Provide the [x, y] coordinate of the cell's center where the given text is located.  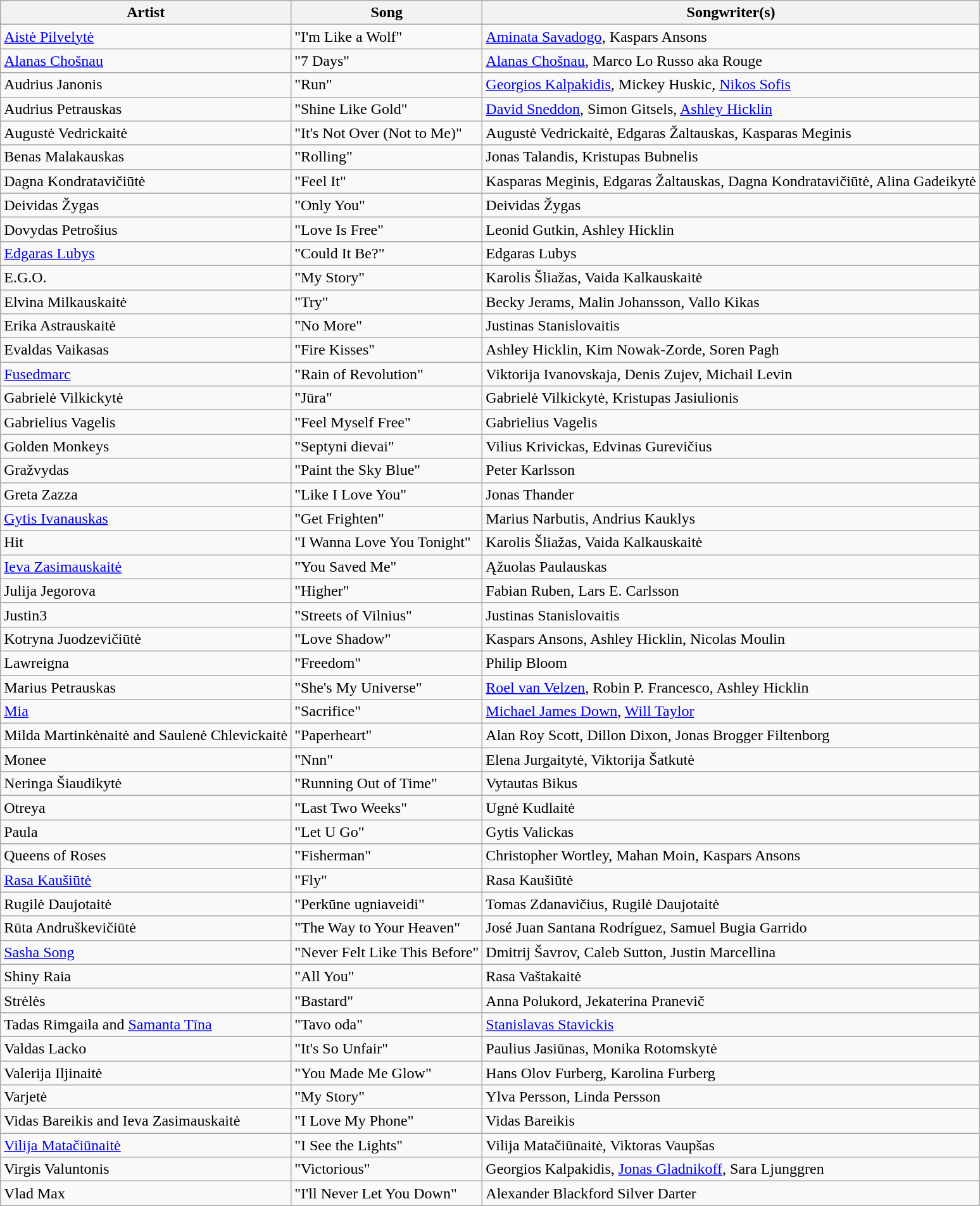
Vytautas Bikus [731, 784]
Alanas Chošnau [146, 61]
Tomas Zdanavičius, Rugilė Daujotaitė [731, 904]
Ylva Persson, Linda Persson [731, 1097]
Monee [146, 760]
Alexander Blackford Silver Darter [731, 1193]
"Feel It" [387, 181]
Audrius Petrauskas [146, 109]
José Juan Santana Rodríguez, Samuel Bugia Garrido [731, 928]
"Septyni dievai" [387, 446]
"Tavo oda" [387, 1024]
Kasparas Meginis, Edgaras Žaltauskas, Dagna Kondratavičiūtė, Alina Gadeikytė [731, 181]
Dovydas Petrošius [146, 229]
Vilija Matačiūnaitė, Viktoras Vaupšas [731, 1145]
Marius Petrauskas [146, 687]
Benas Malakauskas [146, 157]
Christopher Wortley, Mahan Moin, Kaspars Ansons [731, 856]
Gytis Ivanauskas [146, 518]
Neringa Šiaudikytė [146, 784]
Ugnė Kudlaitė [731, 808]
Marius Narbutis, Andrius Kauklys [731, 518]
Aminata Savadogo, Kaspars Ansons [731, 37]
Fusedmarc [146, 374]
"Paint the Sky Blue" [387, 470]
"Last Two Weeks" [387, 808]
"Rain of Revolution" [387, 374]
"Sacrifice" [387, 712]
E.G.O. [146, 277]
Kotryna Juodzevičiūtė [146, 639]
Hans Olov Furberg, Karolina Furberg [731, 1073]
Vidas Bareikis and Ieva Zasimauskaitė [146, 1121]
"Only You" [387, 205]
Ieva Zasimauskaitė [146, 567]
"All You" [387, 976]
Jonas Talandis, Kristupas Bubnelis [731, 157]
Kaspars Ansons, Ashley Hicklin, Nicolas Moulin [731, 639]
Queens of Roses [146, 856]
"I Love My Phone" [387, 1121]
Greta Zazza [146, 494]
Vilius Krivickas, Edvinas Gurevičius [731, 446]
Gytis Valickas [731, 832]
Jonas Thander [731, 494]
"Run" [387, 85]
"No More" [387, 326]
"Fire Kisses" [387, 350]
Augustė Vedrickaitė [146, 133]
Roel van Velzen, Robin P. Francesco, Ashley Hicklin [731, 687]
Elvina Milkauskaitė [146, 302]
Justin3 [146, 615]
Strėlės [146, 1000]
Erika Astrauskaitė [146, 326]
David Sneddon, Simon Gitsels, Ashley Hicklin [731, 109]
Gražvydas [146, 470]
Vilija Matačiūnaitė [146, 1145]
Becky Jerams, Malin Johansson, Vallo Kikas [731, 302]
"I Wanna Love You Tonight" [387, 543]
"Running Out of Time" [387, 784]
Alan Roy Scott, Dillon Dixon, Jonas Brogger Filtenborg [731, 736]
Viktorija Ivanovskaja, Denis Zujev, Michail Levin [731, 374]
Michael James Down, Will Taylor [731, 712]
"I See the Lights" [387, 1145]
"Try" [387, 302]
Hit [146, 543]
Julija Jegorova [146, 591]
"It's Not Over (Not to Me)" [387, 133]
Shiny Raia [146, 976]
Dmitrij Šavrov, Caleb Sutton, Justin Marcellina [731, 952]
"Perkūne ugniaveidi" [387, 904]
Rugilė Daujotaitė [146, 904]
Anna Polukord, Jekaterina Pranevič [731, 1000]
Stanislavas Stavickis [731, 1024]
Gabrielė Vilkickytė, Kristupas Jasiulionis [731, 398]
"She's My Universe" [387, 687]
Tadas Rimgaila and Samanta Tīna [146, 1024]
Songwriter(s) [731, 13]
"Could It Be?" [387, 253]
Philip Bloom [731, 663]
Gabrielė Vilkickytė [146, 398]
Peter Karlsson [731, 470]
"Fly" [387, 880]
Georgios Kalpakidis, Jonas Gladnikoff, Sara Ljunggren [731, 1169]
"Feel Myself Free" [387, 422]
"Never Felt Like This Before" [387, 952]
"Love Shadow" [387, 639]
Song [387, 13]
Alanas Chošnau, Marco Lo Russo aka Rouge [731, 61]
Milda Martinkėnaitė and Saulenė Chlevickaitė [146, 736]
Valdas Lacko [146, 1048]
Augustė Vedrickaitė, Edgaras Žaltauskas, Kasparas Meginis [731, 133]
"Rolling" [387, 157]
"Love Is Free" [387, 229]
"Jūra" [387, 398]
Otreya [146, 808]
"Paperheart" [387, 736]
"Nnn" [387, 760]
Sasha Song [146, 952]
Vlad Max [146, 1193]
"Shine Like Gold" [387, 109]
Paulius Jasiūnas, Monika Rotomskytė [731, 1048]
Fabian Ruben, Lars E. Carlsson [731, 591]
"Fisherman" [387, 856]
"Victorious" [387, 1169]
Rūta Andruškevičiūtė [146, 928]
Vidas Bareikis [731, 1121]
"I'm Like a Wolf" [387, 37]
Mia [146, 712]
Audrius Janonis [146, 85]
"It's So Unfair" [387, 1048]
"The Way to Your Heaven" [387, 928]
Rasa Vaštakaitė [731, 976]
Elena Jurgaitytė, Viktorija Šatkutė [731, 760]
Golden Monkeys [146, 446]
Artist [146, 13]
"Let U Go" [387, 832]
Aistė Pilvelytė [146, 37]
"Streets of Vilnius" [387, 615]
"7 Days" [387, 61]
"You Made Me Glow" [387, 1073]
"Bastard" [387, 1000]
Virgis Valuntonis [146, 1169]
Ashley Hicklin, Kim Nowak-Zorde, Soren Pagh [731, 350]
Georgios Kalpakidis, Mickey Huskic, Nikos Sofis [731, 85]
"Freedom" [387, 663]
Paula [146, 832]
Evaldas Vaikasas [146, 350]
"Get Frighten" [387, 518]
"I'll Never Let You Down" [387, 1193]
Lawreigna [146, 663]
Leonid Gutkin, Ashley Hicklin [731, 229]
"Higher" [387, 591]
Ąžuolas Paulauskas [731, 567]
Varjetė [146, 1097]
"Like I Love You" [387, 494]
Dagna Kondratavičiūtė [146, 181]
Valerija Iljinaitė [146, 1073]
"You Saved Me" [387, 567]
